From the cell containing the given text, extract its center point as (X, Y) coordinate. 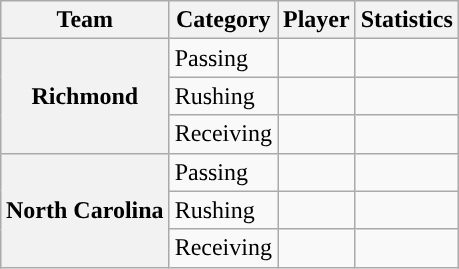
Team (84, 20)
Player (317, 20)
Richmond (84, 96)
Category (223, 20)
Statistics (406, 20)
North Carolina (84, 210)
